Pinpoint the cell where the given text exists, returning its [x, y] midpoint coordinate. 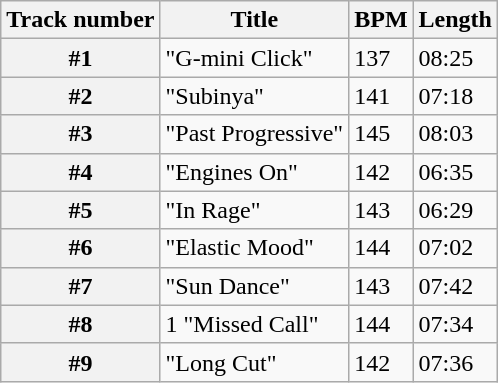
07:18 [455, 96]
#7 [80, 286]
137 [381, 58]
#9 [80, 362]
Length [455, 20]
#6 [80, 248]
1 "Missed Call" [254, 324]
#5 [80, 210]
"Subinya" [254, 96]
#8 [80, 324]
06:35 [455, 172]
"Long Cut" [254, 362]
145 [381, 134]
08:03 [455, 134]
BPM [381, 20]
#2 [80, 96]
07:02 [455, 248]
"Sun Dance" [254, 286]
"Elastic Mood" [254, 248]
Title [254, 20]
#3 [80, 134]
"In Rage" [254, 210]
141 [381, 96]
07:42 [455, 286]
"Engines On" [254, 172]
08:25 [455, 58]
06:29 [455, 210]
Track number [80, 20]
07:34 [455, 324]
"Past Progressive" [254, 134]
#1 [80, 58]
#4 [80, 172]
"G-mini Click" [254, 58]
07:36 [455, 362]
